Extract the (x, y) coordinate from the center of the cell holding the provided text.  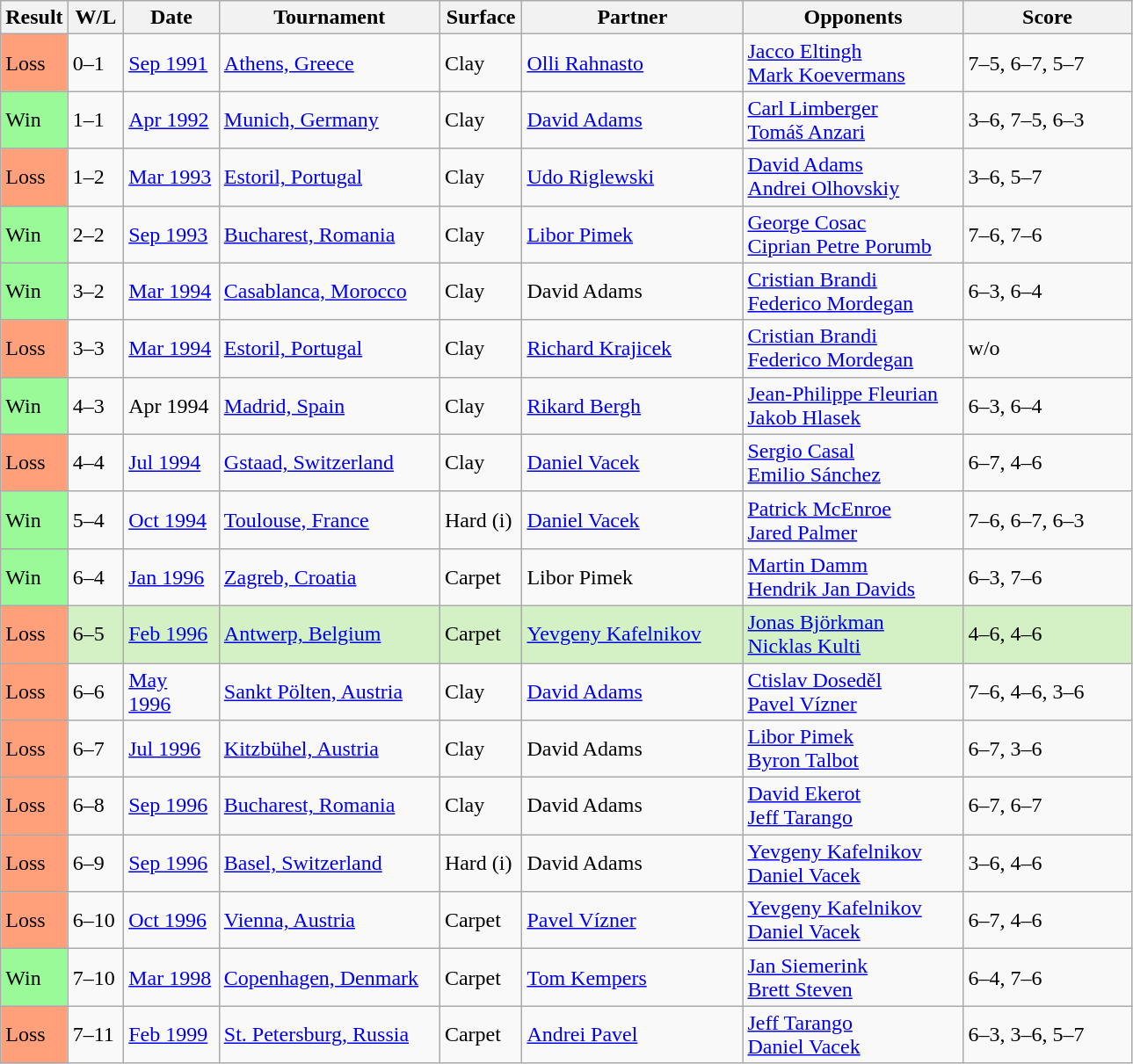
3–3 (96, 348)
Pavel Vízner (633, 921)
3–2 (96, 292)
6–3, 3–6, 5–7 (1048, 1035)
Jan 1996 (172, 576)
Jeff Tarango Daniel Vacek (853, 1035)
Patrick McEnroe Jared Palmer (853, 520)
Jan Siemerink Brett Steven (853, 977)
7–6, 6–7, 6–3 (1048, 520)
Jul 1994 (172, 462)
Kitzbühel, Austria (329, 749)
Jul 1996 (172, 749)
Feb 1996 (172, 634)
Sep 1993 (172, 234)
W/L (96, 18)
Surface (481, 18)
7–5, 6–7, 5–7 (1048, 63)
Sep 1991 (172, 63)
Vienna, Austria (329, 921)
6–9 (96, 863)
David Ekerot Jeff Tarango (853, 807)
6–4, 7–6 (1048, 977)
Martin Damm Hendrik Jan Davids (853, 576)
6–10 (96, 921)
1–1 (96, 119)
Date (172, 18)
6–8 (96, 807)
0–1 (96, 63)
6–7 (96, 749)
George Cosac Ciprian Petre Porumb (853, 234)
Jacco Eltingh Mark Koevermans (853, 63)
Olli Rahnasto (633, 63)
Score (1048, 18)
Rikard Bergh (633, 406)
Tom Kempers (633, 977)
Ctislav Doseděl Pavel Vízner (853, 691)
St. Petersburg, Russia (329, 1035)
Apr 1992 (172, 119)
David Adams Andrei Olhovskiy (853, 177)
Copenhagen, Denmark (329, 977)
Athens, Greece (329, 63)
Sergio Casal Emilio Sánchez (853, 462)
Zagreb, Croatia (329, 576)
Madrid, Spain (329, 406)
1–2 (96, 177)
w/o (1048, 348)
Oct 1994 (172, 520)
3–6, 5–7 (1048, 177)
6–3, 7–6 (1048, 576)
Toulouse, France (329, 520)
Carl Limberger Tomáš Anzari (853, 119)
7–6, 7–6 (1048, 234)
4–4 (96, 462)
Result (34, 18)
6–7, 3–6 (1048, 749)
Richard Krajicek (633, 348)
7–11 (96, 1035)
Andrei Pavel (633, 1035)
2–2 (96, 234)
6–7, 6–7 (1048, 807)
Libor Pimek Byron Talbot (853, 749)
4–6, 4–6 (1048, 634)
6–4 (96, 576)
4–3 (96, 406)
7–10 (96, 977)
Apr 1994 (172, 406)
Oct 1996 (172, 921)
Tournament (329, 18)
Mar 1998 (172, 977)
Udo Riglewski (633, 177)
Munich, Germany (329, 119)
Basel, Switzerland (329, 863)
3–6, 4–6 (1048, 863)
Casablanca, Morocco (329, 292)
May 1996 (172, 691)
Yevgeny Kafelnikov (633, 634)
Partner (633, 18)
7–6, 4–6, 3–6 (1048, 691)
Jean-Philippe Fleurian Jakob Hlasek (853, 406)
Antwerp, Belgium (329, 634)
6–5 (96, 634)
5–4 (96, 520)
Opponents (853, 18)
Feb 1999 (172, 1035)
3–6, 7–5, 6–3 (1048, 119)
Gstaad, Switzerland (329, 462)
Sankt Pölten, Austria (329, 691)
Mar 1993 (172, 177)
6–6 (96, 691)
Jonas Björkman Nicklas Kulti (853, 634)
